From the cell containing the given text, extract its center point as [X, Y] coordinate. 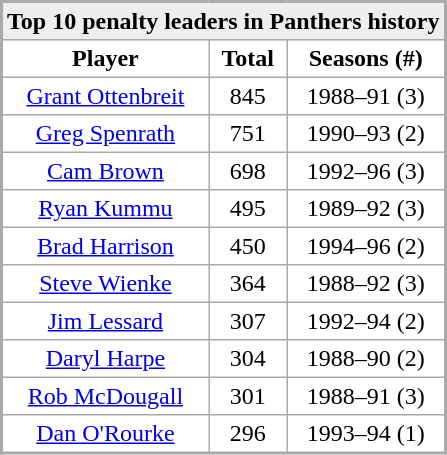
1988–90 (2) [366, 359]
Grant Ottenbreit [105, 96]
1992–96 (3) [366, 171]
Dan O'Rourke [105, 434]
495 [248, 209]
Daryl Harpe [105, 359]
1988–92 (3) [366, 284]
Player [105, 59]
751 [248, 134]
301 [248, 396]
1992–94 (2) [366, 321]
845 [248, 96]
1994–96 (2) [366, 246]
450 [248, 246]
Seasons (#) [366, 59]
Cam Brown [105, 171]
1993–94 (1) [366, 434]
Rob McDougall [105, 396]
Brad Harrison [105, 246]
307 [248, 321]
1989–92 (3) [366, 209]
Total [248, 59]
296 [248, 434]
Ryan Kummu [105, 209]
Greg Spenrath [105, 134]
304 [248, 359]
Jim Lessard [105, 321]
Steve Wienke [105, 284]
698 [248, 171]
1990–93 (2) [366, 134]
Top 10 penalty leaders in Panthers history [223, 21]
364 [248, 284]
